From the cell containing the given text, extract its center point as (x, y) coordinate. 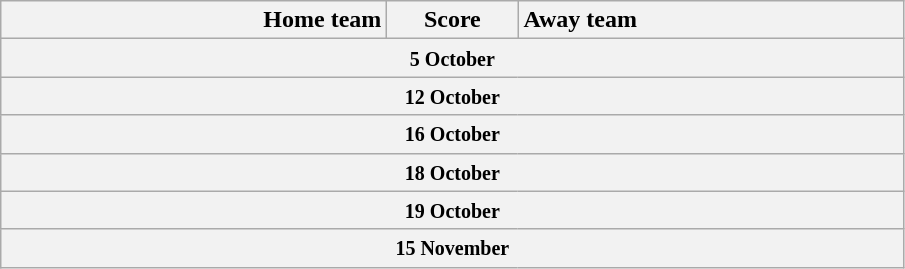
Away team (711, 20)
Score (452, 20)
19 October (452, 210)
5 October (452, 58)
12 October (452, 96)
Home team (194, 20)
15 November (452, 248)
16 October (452, 134)
18 October (452, 172)
